Return [x, y] of the center of cell containing provided text 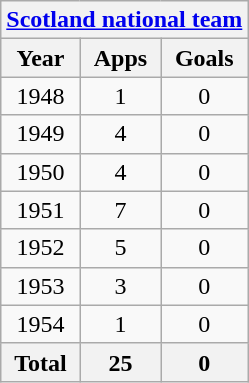
7 [120, 210]
1951 [40, 210]
1954 [40, 324]
3 [120, 286]
5 [120, 248]
Scotland national team [124, 20]
Year [40, 58]
Total [40, 362]
1950 [40, 172]
1949 [40, 134]
25 [120, 362]
Goals [204, 58]
1953 [40, 286]
Apps [120, 58]
1952 [40, 248]
1948 [40, 96]
